Extract the (x, y) coordinate from the center of the cell holding the provided text.  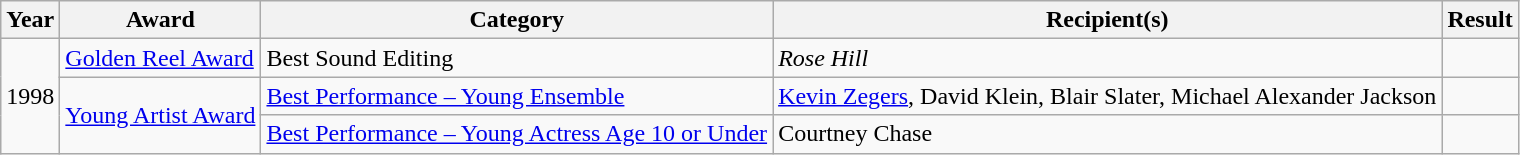
Best Sound Editing (517, 58)
Kevin Zegers, David Klein, Blair Slater, Michael Alexander Jackson (1108, 96)
Year (30, 20)
1998 (30, 96)
Best Performance – Young Ensemble (517, 96)
Best Performance – Young Actress Age 10 or Under (517, 134)
Recipient(s) (1108, 20)
Result (1480, 20)
Young Artist Award (160, 115)
Golden Reel Award (160, 58)
Rose Hill (1108, 58)
Award (160, 20)
Category (517, 20)
Courtney Chase (1108, 134)
